Locate the cell with the specified text and output its (x, y) center coordinate. 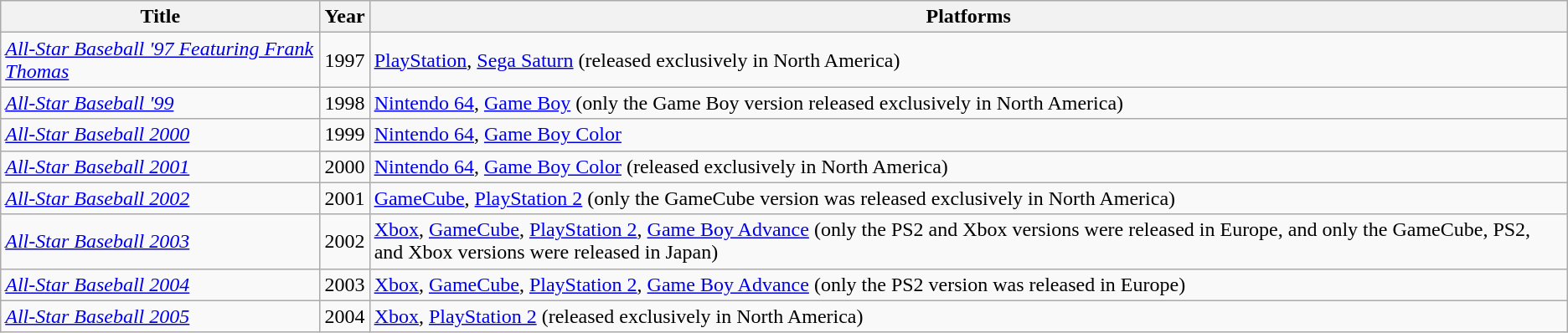
2003 (345, 284)
All-Star Baseball 2003 (161, 241)
Xbox, PlayStation 2 (released exclusively in North America) (968, 316)
Nintendo 64, Game Boy (only the Game Boy version released exclusively in North America) (968, 103)
All-Star Baseball 2001 (161, 166)
2000 (345, 166)
Year (345, 17)
2004 (345, 316)
All-Star Baseball 2000 (161, 135)
Platforms (968, 17)
All-Star Baseball 2002 (161, 198)
1999 (345, 135)
Nintendo 64, Game Boy Color (968, 135)
GameCube, PlayStation 2 (only the GameCube version was released exclusively in North America) (968, 198)
Xbox, GameCube, PlayStation 2, Game Boy Advance (only the PS2 version was released in Europe) (968, 284)
1998 (345, 103)
Title (161, 17)
All-Star Baseball 2004 (161, 284)
PlayStation, Sega Saturn (released exclusively in North America) (968, 60)
2002 (345, 241)
All-Star Baseball 2005 (161, 316)
2001 (345, 198)
All-Star Baseball '99 (161, 103)
All-Star Baseball '97 Featuring Frank Thomas (161, 60)
1997 (345, 60)
Nintendo 64, Game Boy Color (released exclusively in North America) (968, 166)
